Provide the (x, y) coordinate of the cell's center where the given text is located.  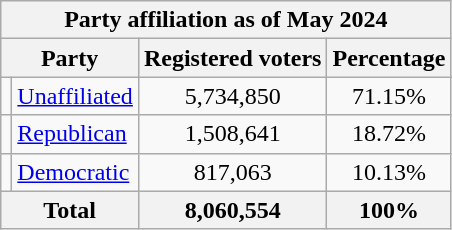
18.72% (389, 134)
5,734,850 (232, 96)
Registered voters (232, 58)
Unaffiliated (76, 96)
Total (70, 210)
1,508,641 (232, 134)
Party affiliation as of May 2024 (226, 20)
Democratic (76, 172)
8,060,554 (232, 210)
Republican (76, 134)
Party (70, 58)
817,063 (232, 172)
71.15% (389, 96)
100% (389, 210)
10.13% (389, 172)
Percentage (389, 58)
